Output the [X, Y] coordinate of the center of the cell containing the given text.  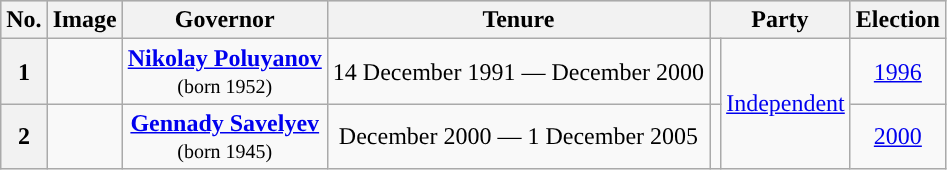
Nikolay Poluyanov(born 1952) [224, 72]
Governor [224, 20]
Tenure [518, 20]
No. [24, 20]
December 2000 — 1 December 2005 [518, 136]
2000 [898, 136]
14 December 1991 — December 2000 [518, 72]
1 [24, 72]
Gennady Savelyev(born 1945) [224, 136]
Image [84, 20]
Election [898, 20]
Independent [786, 104]
2 [24, 136]
1996 [898, 72]
Party [780, 20]
